Locate the cell with the specified text and output its (X, Y) center coordinate. 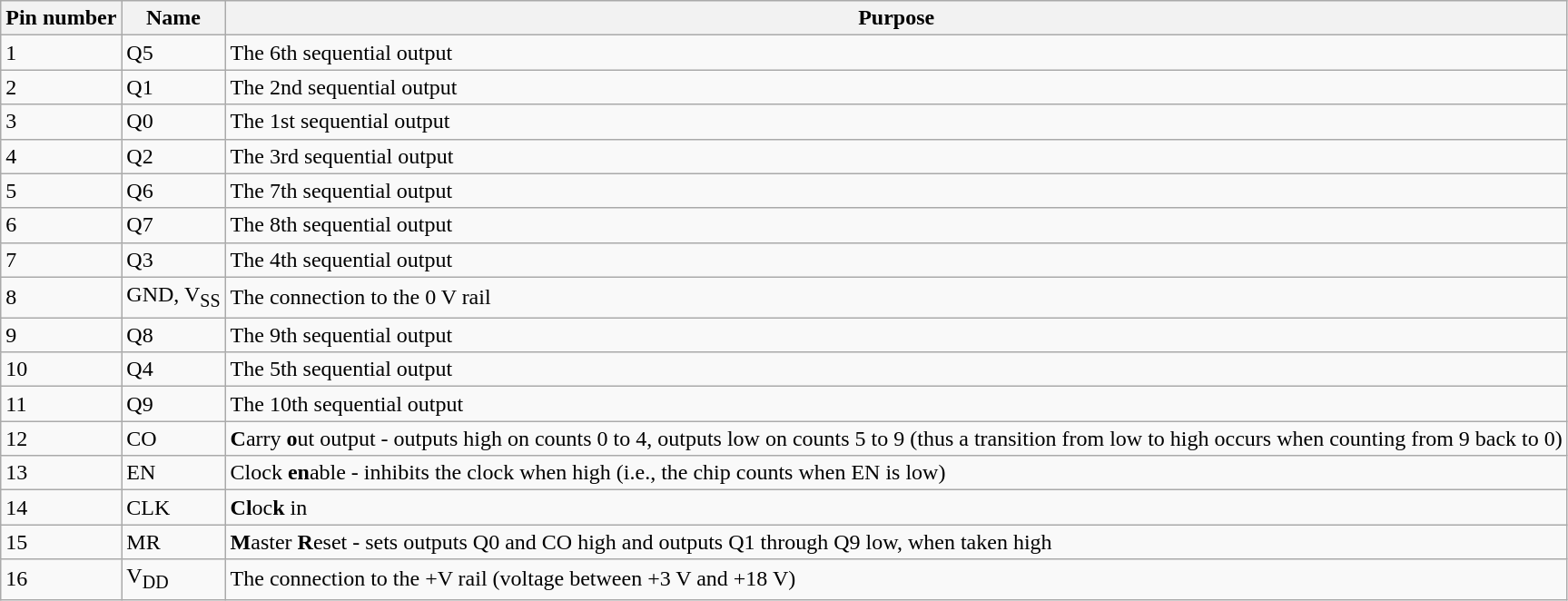
The 7th sequential output (896, 191)
The 1st sequential output (896, 122)
The 4th sequential output (896, 260)
Pin number (62, 18)
GND, VSS (173, 297)
8 (62, 297)
Q3 (173, 260)
VDD (173, 579)
12 (62, 438)
Q4 (173, 369)
Q6 (173, 191)
15 (62, 542)
Q9 (173, 404)
Q1 (173, 87)
The 8th sequential output (896, 225)
5 (62, 191)
The 6th sequential output (896, 53)
The 9th sequential output (896, 335)
4 (62, 156)
Master Reset - sets outputs Q0 and CO high and outputs Q1 through Q9 low, when taken high (896, 542)
Name (173, 18)
Q7 (173, 225)
3 (62, 122)
Q2 (173, 156)
CLK (173, 507)
Clock enable - inhibits the clock when high (i.e., the chip counts when EN is low) (896, 473)
Q5 (173, 53)
The 10th sequential output (896, 404)
EN (173, 473)
13 (62, 473)
Q0 (173, 122)
The 3rd sequential output (896, 156)
The 2nd sequential output (896, 87)
MR (173, 542)
The 5th sequential output (896, 369)
Clock in (896, 507)
1 (62, 53)
CO (173, 438)
Q8 (173, 335)
14 (62, 507)
Purpose (896, 18)
9 (62, 335)
7 (62, 260)
10 (62, 369)
The connection to the 0 V rail (896, 297)
The connection to the +V rail (voltage between +3 V and +18 V) (896, 579)
6 (62, 225)
2 (62, 87)
11 (62, 404)
16 (62, 579)
